Output the [X, Y] coordinate of the center of the cell containing the given text.  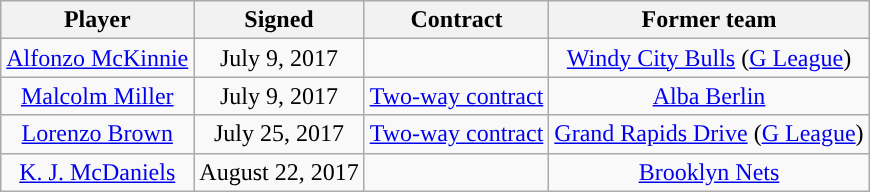
Alfonzo McKinnie [98, 58]
Alba Berlin [709, 96]
Contract [456, 20]
Signed [279, 20]
Malcolm Miller [98, 96]
July 25, 2017 [279, 134]
Windy City Bulls (G League) [709, 58]
Brooklyn Nets [709, 172]
August 22, 2017 [279, 172]
Grand Rapids Drive (G League) [709, 134]
Lorenzo Brown [98, 134]
Player [98, 20]
Former team [709, 20]
K. J. McDaniels [98, 172]
